From the cell containing the given text, extract its center point as (x, y) coordinate. 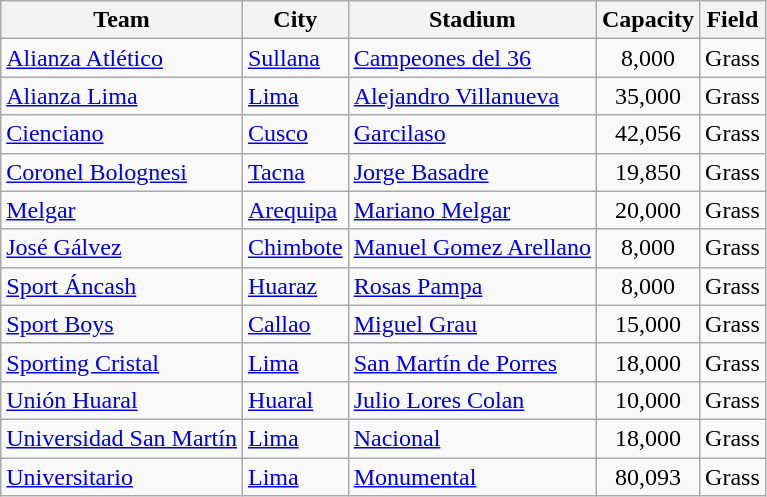
Sporting Cristal (122, 362)
Capacity (648, 20)
Manuel Gomez Arellano (472, 248)
Universitario (122, 477)
Field (733, 20)
Alianza Atlético (122, 58)
Callao (295, 324)
Huaraz (295, 286)
Chimbote (295, 248)
Cienciano (122, 134)
Sport Áncash (122, 286)
Rosas Pampa (472, 286)
Garcilaso (472, 134)
Coronel Bolognesi (122, 172)
Sport Boys (122, 324)
Melgar (122, 210)
20,000 (648, 210)
Huaral (295, 400)
42,056 (648, 134)
Tacna (295, 172)
San Martín de Porres (472, 362)
Nacional (472, 438)
Jorge Basadre (472, 172)
Cusco (295, 134)
Alianza Lima (122, 96)
Unión Huaral (122, 400)
15,000 (648, 324)
35,000 (648, 96)
19,850 (648, 172)
Julio Lores Colan (472, 400)
Sullana (295, 58)
Mariano Melgar (472, 210)
City (295, 20)
10,000 (648, 400)
José Gálvez (122, 248)
Arequipa (295, 210)
80,093 (648, 477)
Stadium (472, 20)
Alejandro Villanueva (472, 96)
Miguel Grau (472, 324)
Monumental (472, 477)
Team (122, 20)
Campeones del 36 (472, 58)
Universidad San Martín (122, 438)
